Capture the cell that displays the provided text and extract its [X, Y] central coordinate. 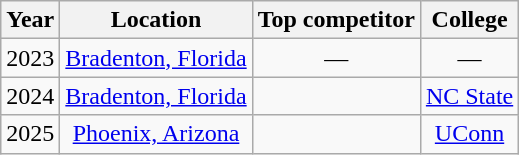
Top competitor [336, 20]
NC State [469, 96]
Phoenix, Arizona [156, 134]
College [469, 20]
2025 [30, 134]
2024 [30, 96]
Year [30, 20]
Location [156, 20]
UConn [469, 134]
2023 [30, 58]
